Return [x, y] of the center of cell containing provided text 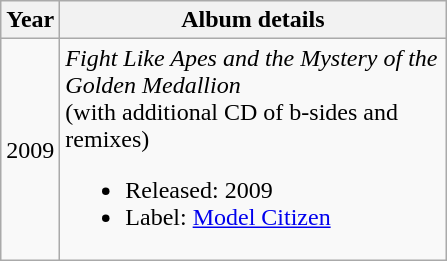
Album details [253, 20]
Year [30, 20]
2009 [30, 150]
Fight Like Apes and the Mystery of the Golden Medallion(with additional CD of b-sides and remixes)Released: 2009Label: Model Citizen [253, 150]
